Detect which cell encompasses the target text, then output its (x, y) center coordinate. 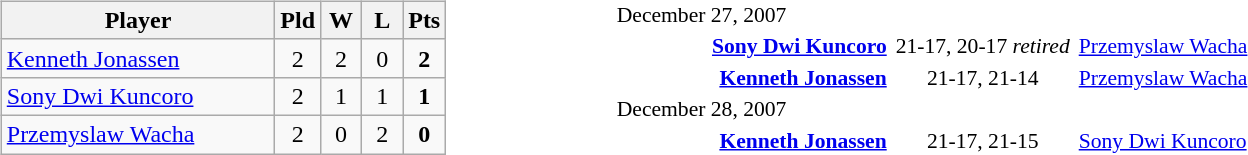
L (382, 20)
Przemyslaw Wacha (138, 134)
Player (138, 20)
Pld (298, 20)
Pts (424, 20)
W (342, 20)
21-17, 21-15 (982, 140)
21-17, 20-17 retired (982, 46)
21-17, 21-14 (982, 77)
